Extract the (X, Y) coordinate from the center of the cell holding the provided text.  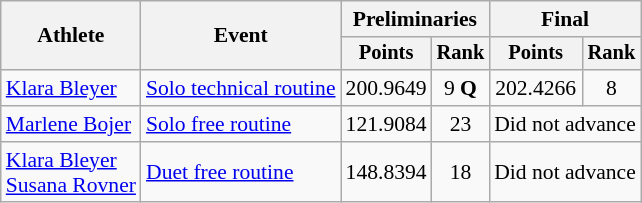
Event (241, 36)
148.8394 (386, 172)
Solo free routine (241, 124)
Solo technical routine (241, 88)
Duet free routine (241, 172)
8 (612, 88)
18 (461, 172)
Preliminaries (416, 19)
Klara BleyerSusana Rovner (71, 172)
23 (461, 124)
200.9649 (386, 88)
Athlete (71, 36)
202.4266 (536, 88)
121.9084 (386, 124)
Marlene Bojer (71, 124)
Klara Bleyer (71, 88)
9 Q (461, 88)
Final (565, 19)
